Locate the cell with the specified text and output its [x, y] center coordinate. 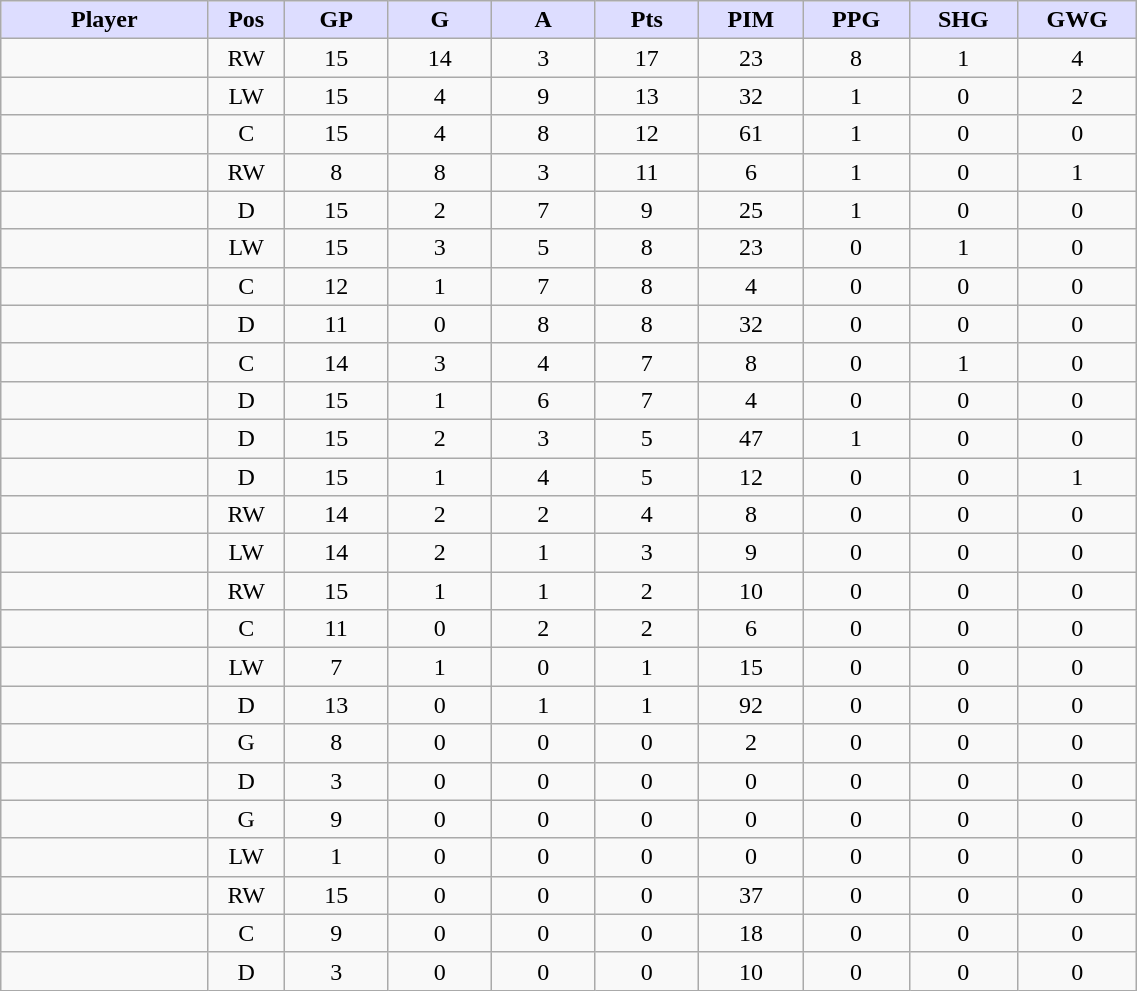
18 [752, 933]
Pts [647, 20]
A [544, 20]
PIM [752, 20]
17 [647, 58]
GWG [1078, 20]
37 [752, 895]
47 [752, 438]
25 [752, 210]
GP [336, 20]
Player [104, 20]
92 [752, 705]
Pos [246, 20]
61 [752, 134]
PPG [856, 20]
SHG [964, 20]
